Search for the cell housing the specified text and yield its [X, Y] center coordinate. 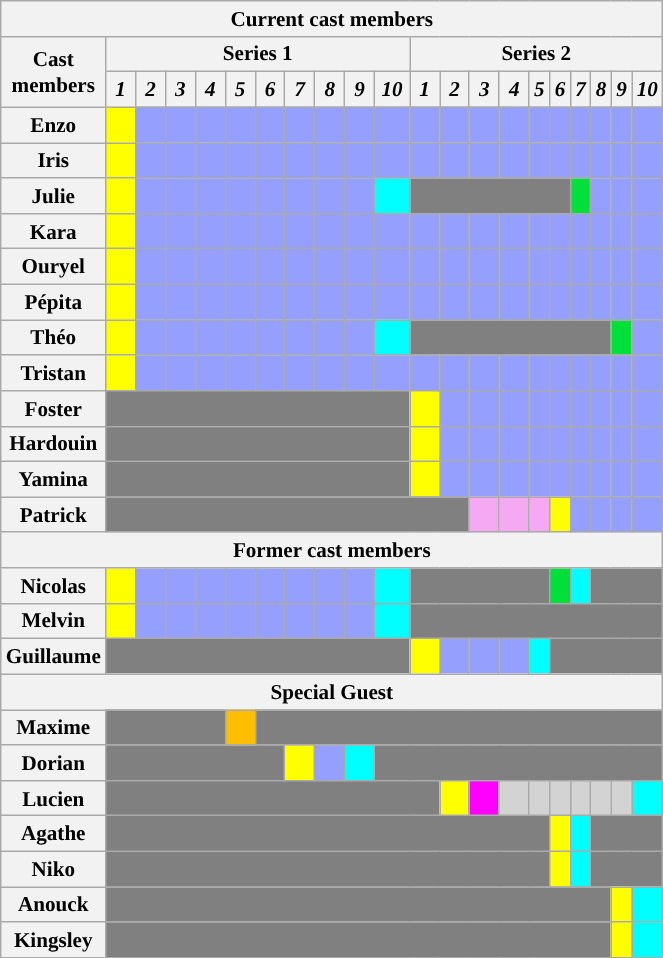
Cast members [54, 72]
Anouck [54, 904]
Enzo [54, 124]
Maxime [54, 728]
Kara [54, 230]
Pépita [54, 302]
Julie [54, 196]
Series 2 [536, 54]
Théo [54, 338]
Former cast members [332, 550]
Yamina [54, 480]
Hardouin [54, 444]
Kingsley [54, 940]
Patrick [54, 514]
Guillaume [54, 656]
Foster [54, 408]
Current cast members [332, 18]
Nicolas [54, 586]
Dorian [54, 762]
Iris [54, 160]
Niko [54, 868]
Series 1 [258, 54]
Ouryel [54, 266]
Special Guest [332, 692]
Tristan [54, 372]
Melvin [54, 620]
Agathe [54, 834]
Lucien [54, 798]
